Return [X, Y] of the center of cell containing provided text 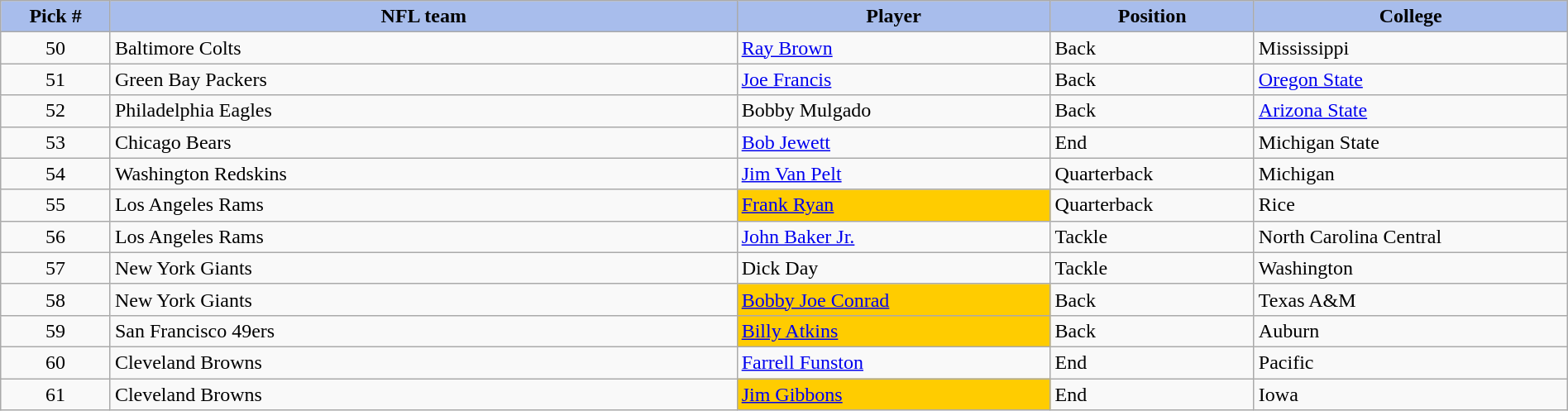
Michigan [1411, 174]
Arizona State [1411, 111]
Farrell Funston [893, 362]
Michigan State [1411, 142]
Rice [1411, 205]
Bobby Mulgado [893, 111]
Jim Gibbons [893, 394]
Chicago Bears [423, 142]
Ray Brown [893, 48]
Player [893, 17]
College [1411, 17]
John Baker Jr. [893, 237]
61 [56, 394]
53 [56, 142]
Washington Redskins [423, 174]
Green Bay Packers [423, 79]
Texas A&M [1411, 299]
55 [56, 205]
Dick Day [893, 268]
Mississippi [1411, 48]
Washington [1411, 268]
Auburn [1411, 331]
50 [56, 48]
52 [56, 111]
54 [56, 174]
Billy Atkins [893, 331]
North Carolina Central [1411, 237]
Position [1152, 17]
Joe Francis [893, 79]
57 [56, 268]
Oregon State [1411, 79]
Jim Van Pelt [893, 174]
Baltimore Colts [423, 48]
NFL team [423, 17]
Pacific [1411, 362]
Iowa [1411, 394]
San Francisco 49ers [423, 331]
Pick # [56, 17]
56 [56, 237]
58 [56, 299]
Philadelphia Eagles [423, 111]
51 [56, 79]
60 [56, 362]
Bob Jewett [893, 142]
Frank Ryan [893, 205]
Bobby Joe Conrad [893, 299]
59 [56, 331]
